Pinpoint the cell where the given text exists, returning its [X, Y] midpoint coordinate. 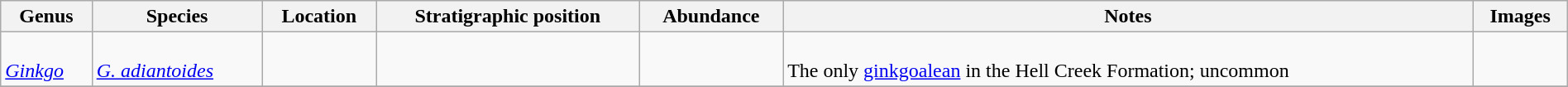
Stratigraphic position [508, 17]
G. adiantoides [177, 60]
The only ginkgoalean in the Hell Creek Formation; uncommon [1128, 60]
Ginkgo [46, 60]
Images [1520, 17]
Location [319, 17]
Notes [1128, 17]
Species [177, 17]
Abundance [711, 17]
Genus [46, 17]
